Return the [X, Y] coordinate for the center point of the cell that contains the specified text.  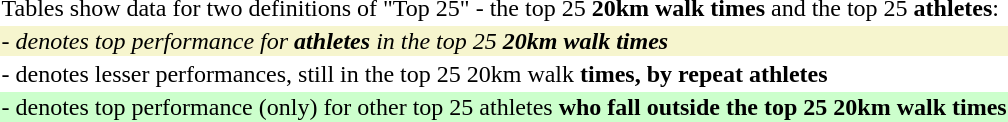
- denotes top performance for athletes in the top 25 20km walk times [504, 41]
- denotes lesser performances, still in the top 25 20km walk times, by repeat athletes [504, 74]
- denotes top performance (only) for other top 25 athletes who fall outside the top 25 20km walk times [504, 107]
